Search for the cell housing the specified text and yield its [X, Y] center coordinate. 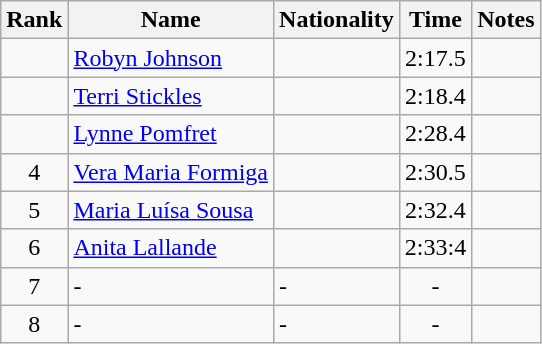
8 [34, 324]
Vera Maria Formiga [171, 172]
5 [34, 210]
2:33:4 [435, 248]
2:32.4 [435, 210]
Nationality [337, 20]
Maria Luísa Sousa [171, 210]
7 [34, 286]
6 [34, 248]
2:18.4 [435, 96]
Anita Lallande [171, 248]
2:30.5 [435, 172]
Name [171, 20]
2:28.4 [435, 134]
Time [435, 20]
Terri Stickles [171, 96]
Lynne Pomfret [171, 134]
Rank [34, 20]
Notes [506, 20]
Robyn Johnson [171, 58]
2:17.5 [435, 58]
4 [34, 172]
